Extract the (x, y) coordinate from the center of the cell holding the provided text.  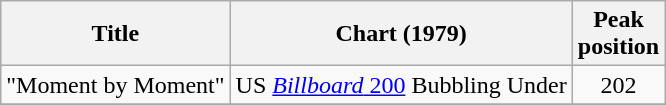
"Moment by Moment" (116, 85)
US Billboard 200 Bubbling Under (401, 85)
Title (116, 34)
Chart (1979) (401, 34)
Peakposition (618, 34)
202 (618, 85)
